For the text-containing cell, return its midpoint in (x, y) coordinate format. 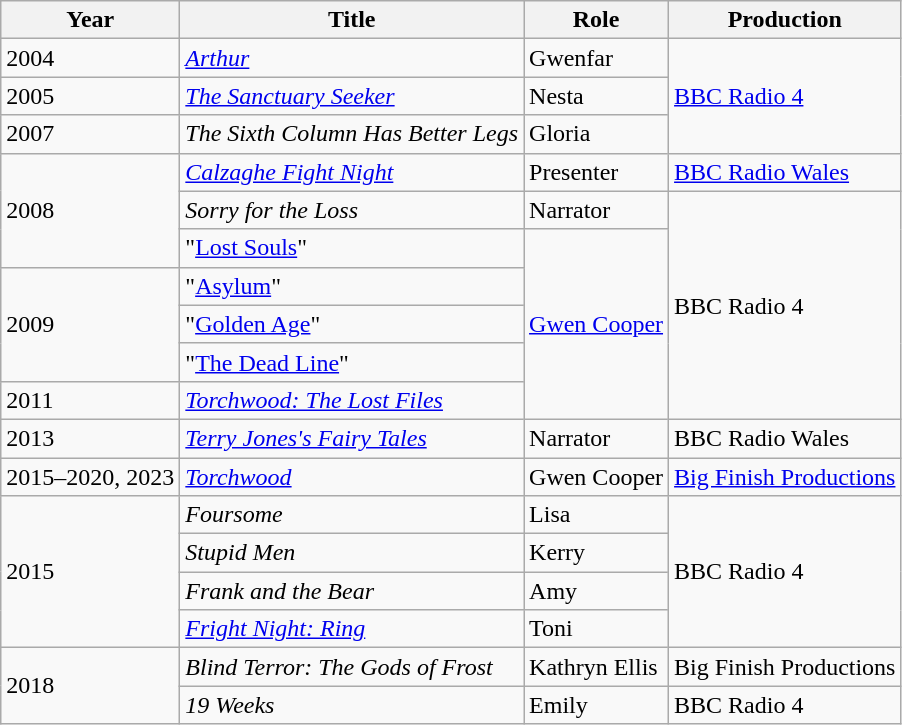
2007 (90, 134)
The Sanctuary Seeker (352, 96)
Arthur (352, 58)
19 Weeks (352, 705)
Emily (596, 705)
Year (90, 20)
"The Dead Line" (352, 362)
Fright Night: Ring (352, 629)
Amy (596, 591)
Lisa (596, 515)
Kathryn Ellis (596, 667)
Gloria (596, 134)
Role (596, 20)
Torchwood (352, 477)
Toni (596, 629)
Torchwood: The Lost Files (352, 400)
Kerry (596, 553)
Presenter (596, 172)
Production (785, 20)
Foursome (352, 515)
2015 (90, 572)
"Lost Souls" (352, 248)
2005 (90, 96)
2015–2020, 2023 (90, 477)
Sorry for the Loss (352, 210)
Blind Terror: The Gods of Frost (352, 667)
2018 (90, 686)
"Asylum" (352, 286)
"Golden Age" (352, 324)
Frank and the Bear (352, 591)
2004 (90, 58)
2008 (90, 210)
Terry Jones's Fairy Tales (352, 438)
Calzaghe Fight Night (352, 172)
Title (352, 20)
Nesta (596, 96)
The Sixth Column Has Better Legs (352, 134)
2013 (90, 438)
2009 (90, 324)
Gwenfar (596, 58)
2011 (90, 400)
Stupid Men (352, 553)
